Pinpoint the cell where the given text exists, returning its [X, Y] midpoint coordinate. 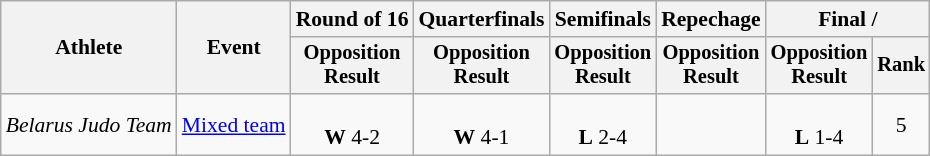
Quarterfinals [481, 19]
Repechage [711, 19]
5 [901, 124]
Belarus Judo Team [89, 124]
Event [234, 48]
W 4-2 [352, 124]
Round of 16 [352, 19]
L 1-4 [820, 124]
Rank [901, 66]
L 2-4 [604, 124]
W 4-1 [481, 124]
Semifinals [604, 19]
Athlete [89, 48]
Final / [848, 19]
Mixed team [234, 124]
